Extract the [x, y] coordinate from the center of the cell holding the provided text.  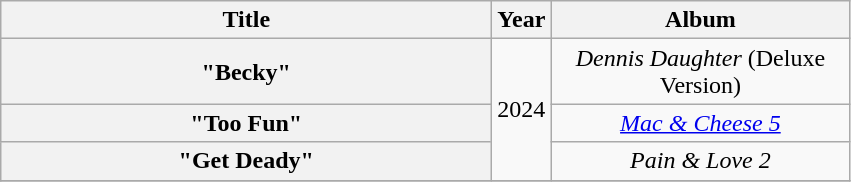
Pain & Love 2 [700, 161]
Album [700, 20]
"Too Fun" [246, 123]
Year [522, 20]
Mac & Cheese 5 [700, 123]
Title [246, 20]
"Becky" [246, 72]
"Get Deady" [246, 161]
Dennis Daughter (Deluxe Version) [700, 72]
2024 [522, 110]
